Provide the (x, y) coordinate of the cell's center where the given text is located.  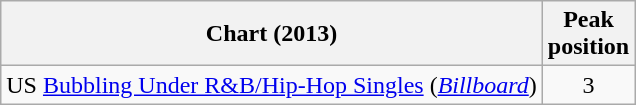
US Bubbling Under R&B/Hip-Hop Singles (Billboard) (272, 85)
3 (588, 85)
Chart (2013) (272, 34)
Peakposition (588, 34)
